Find where the given text appears and provide that cell's center as (X, Y) coordinate. 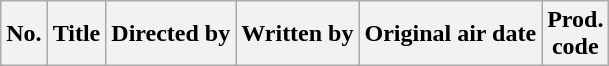
Original air date (450, 34)
Written by (298, 34)
No. (24, 34)
Directed by (171, 34)
Prod.code (576, 34)
Title (76, 34)
